Pinpoint the cell where the given text exists, returning its [X, Y] midpoint coordinate. 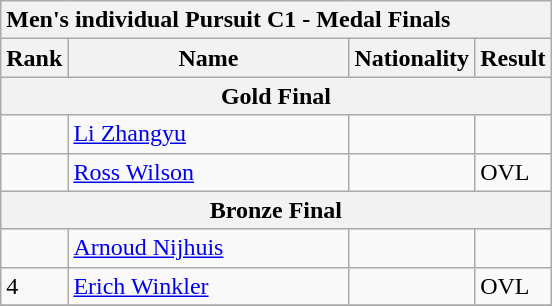
Arnoud Nijhuis [208, 248]
Result [513, 58]
Rank [34, 58]
Ross Wilson [208, 172]
Men's individual Pursuit C1 - Medal Finals [276, 20]
Li Zhangyu [208, 134]
Erich Winkler [208, 286]
Name [208, 58]
Nationality [412, 58]
4 [34, 286]
Bronze Final [276, 210]
Gold Final [276, 96]
